Detect which cell encompasses the target text, then output its [x, y] center coordinate. 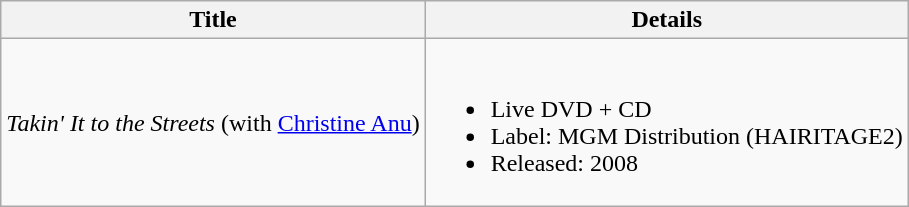
Title [213, 20]
Takin' It to the Streets (with Christine Anu) [213, 122]
Details [666, 20]
Live DVD + CDLabel: MGM Distribution (HAIRITAGE2)Released: 2008 [666, 122]
